For the text-containing cell, return its midpoint in (x, y) coordinate format. 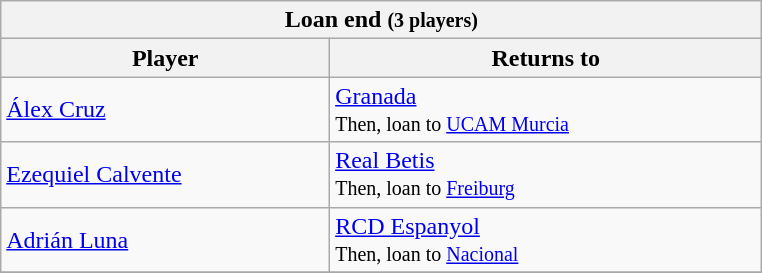
Adrián Luna (166, 240)
Ezequiel Calvente (166, 174)
GranadaThen, loan to UCAM Murcia (546, 110)
Álex Cruz (166, 110)
Loan end (3 players) (382, 20)
Returns to (546, 58)
Player (166, 58)
Real BetisThen, loan to Freiburg (546, 174)
RCD EspanyolThen, loan to Nacional (546, 240)
